From the cell containing the given text, extract its center point as (x, y) coordinate. 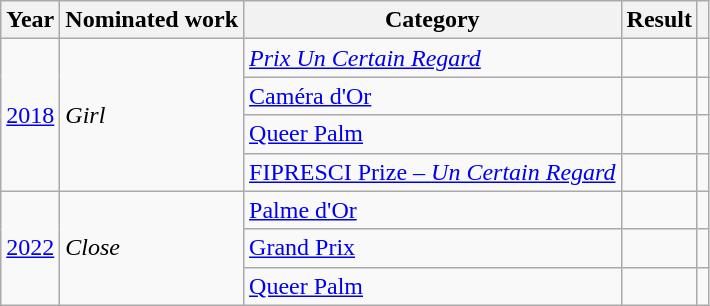
Prix Un Certain Regard (433, 58)
FIPRESCI Prize – Un Certain Regard (433, 172)
Girl (152, 115)
Category (433, 20)
Result (659, 20)
Year (30, 20)
Caméra d'Or (433, 96)
Grand Prix (433, 248)
Palme d'Or (433, 210)
Nominated work (152, 20)
Close (152, 248)
2022 (30, 248)
2018 (30, 115)
